Provide the (x, y) coordinate of the cell's center where the given text is located.  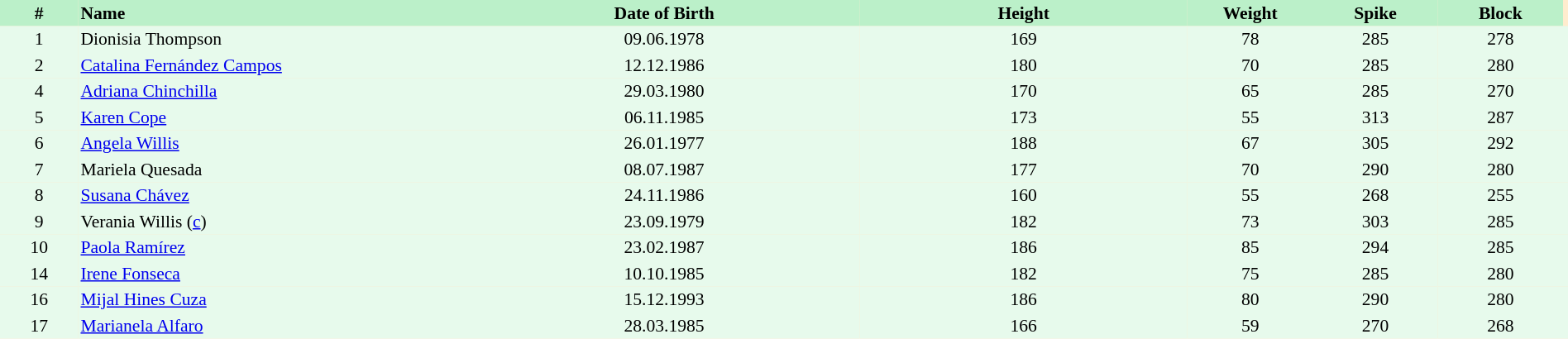
170 (1024, 91)
2 (39, 65)
278 (1500, 40)
17 (39, 326)
Marianela Alfaro (273, 326)
15.12.1993 (664, 299)
Date of Birth (664, 13)
Angela Willis (273, 144)
Weight (1250, 13)
59 (1250, 326)
06.11.1985 (664, 117)
29.03.1980 (664, 91)
10.10.1985 (664, 274)
169 (1024, 40)
Spike (1374, 13)
67 (1250, 144)
23.09.1979 (664, 222)
12.12.1986 (664, 65)
1 (39, 40)
305 (1374, 144)
14 (39, 274)
188 (1024, 144)
Block (1500, 13)
166 (1024, 326)
173 (1024, 117)
16 (39, 299)
Catalina Fernández Campos (273, 65)
Mariela Quesada (273, 169)
26.01.1977 (664, 144)
23.02.1987 (664, 248)
Karen Cope (273, 117)
292 (1500, 144)
08.07.1987 (664, 169)
5 (39, 117)
294 (1374, 248)
Name (273, 13)
78 (1250, 40)
8 (39, 195)
Dionisia Thompson (273, 40)
9 (39, 222)
24.11.1986 (664, 195)
7 (39, 169)
Verania Willis (c) (273, 222)
4 (39, 91)
160 (1024, 195)
# (39, 13)
177 (1024, 169)
73 (1250, 222)
09.06.1978 (664, 40)
180 (1024, 65)
303 (1374, 222)
255 (1500, 195)
28.03.1985 (664, 326)
65 (1250, 91)
85 (1250, 248)
80 (1250, 299)
313 (1374, 117)
Irene Fonseca (273, 274)
75 (1250, 274)
10 (39, 248)
Paola Ramírez (273, 248)
287 (1500, 117)
Adriana Chinchilla (273, 91)
Susana Chávez (273, 195)
Mijal Hines Cuza (273, 299)
6 (39, 144)
Height (1024, 13)
